Output the [X, Y] coordinate of the center of the cell containing the given text.  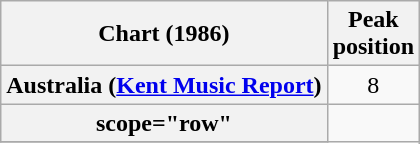
Australia (Kent Music Report) [164, 85]
8 [373, 85]
Peakposition [373, 34]
Chart (1986) [164, 34]
scope="row" [164, 123]
